Find where the given text appears and provide that cell's center as (X, Y) coordinate. 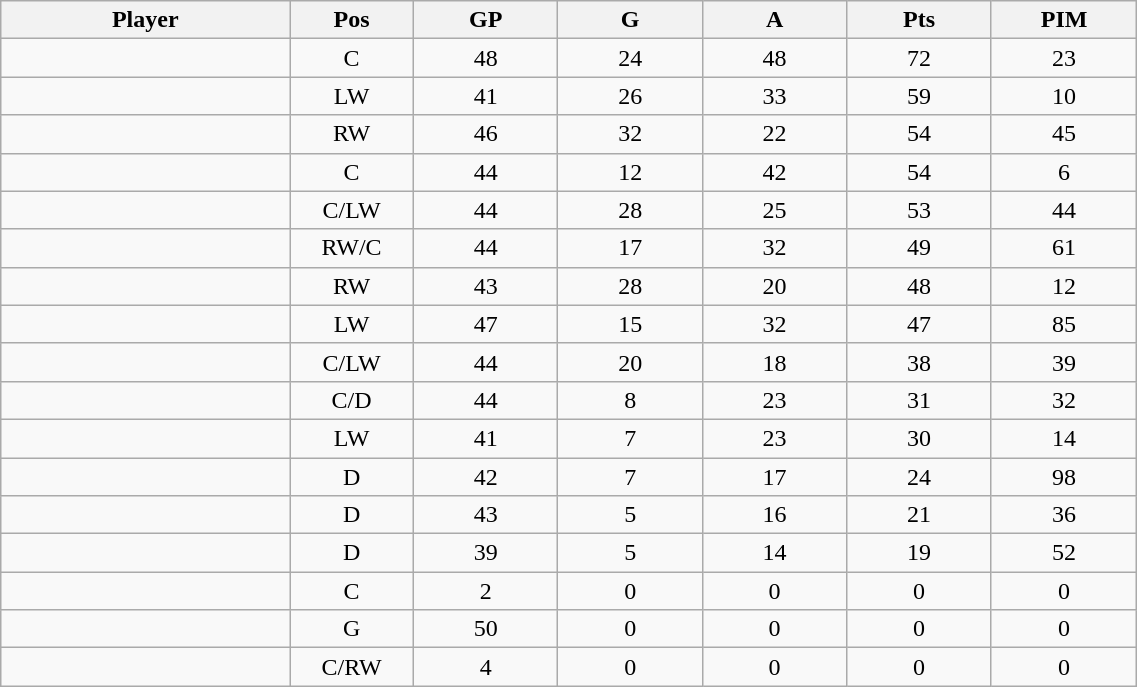
16 (774, 515)
59 (919, 96)
10 (1064, 96)
72 (919, 58)
98 (1064, 477)
38 (919, 362)
C/RW (352, 667)
Pts (919, 20)
8 (630, 400)
Pos (352, 20)
49 (919, 248)
GP (485, 20)
22 (774, 134)
31 (919, 400)
46 (485, 134)
A (774, 20)
19 (919, 553)
50 (485, 629)
52 (1064, 553)
PIM (1064, 20)
RW/C (352, 248)
45 (1064, 134)
30 (919, 438)
85 (1064, 324)
61 (1064, 248)
4 (485, 667)
Player (146, 20)
6 (1064, 172)
21 (919, 515)
15 (630, 324)
33 (774, 96)
53 (919, 210)
25 (774, 210)
36 (1064, 515)
C/D (352, 400)
18 (774, 362)
26 (630, 96)
2 (485, 591)
